Output the [x, y] coordinate of the center of the cell containing the given text.  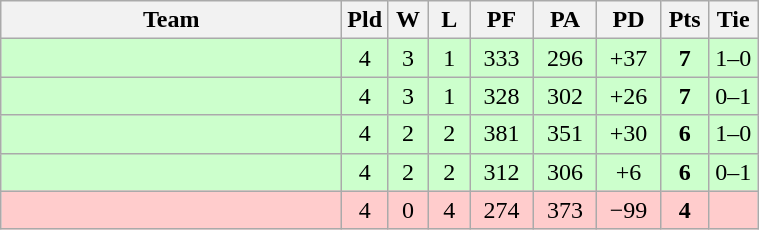
0 [408, 210]
306 [565, 172]
351 [565, 134]
+26 [629, 96]
Pts [684, 20]
274 [502, 210]
312 [502, 172]
Team [172, 20]
+30 [629, 134]
−99 [629, 210]
L [450, 20]
328 [502, 96]
381 [502, 134]
+6 [629, 172]
373 [565, 210]
Tie [734, 20]
296 [565, 58]
PF [502, 20]
PA [565, 20]
333 [502, 58]
302 [565, 96]
+37 [629, 58]
Pld [365, 20]
W [408, 20]
PD [629, 20]
